Scan for the cell matching the given text and deliver its (x, y) coordinate at center. 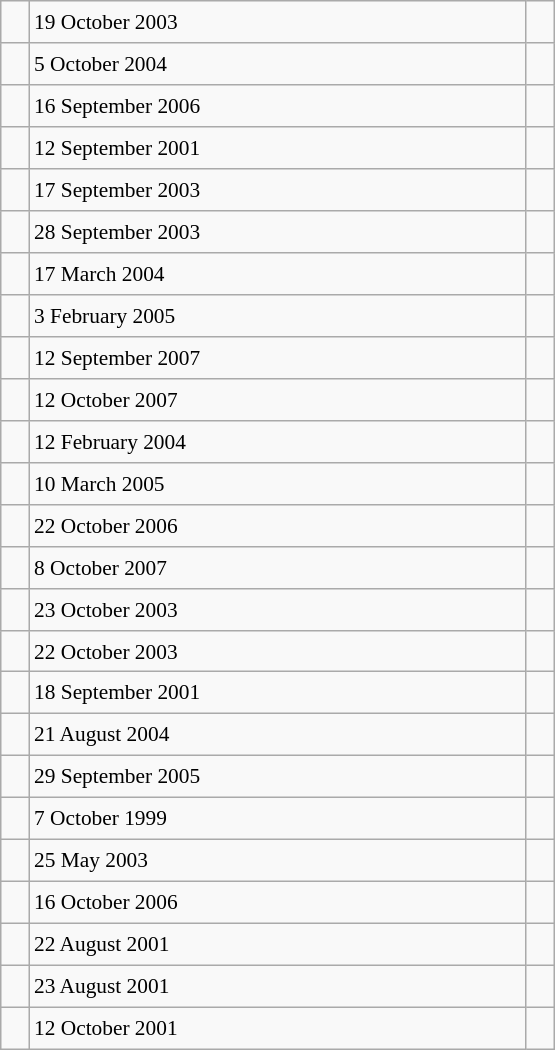
16 October 2006 (278, 903)
19 October 2003 (278, 22)
18 September 2001 (278, 693)
21 August 2004 (278, 735)
16 September 2006 (278, 106)
3 February 2005 (278, 316)
7 October 1999 (278, 819)
12 September 2007 (278, 358)
10 March 2005 (278, 483)
8 October 2007 (278, 567)
22 October 2006 (278, 525)
5 October 2004 (278, 64)
17 September 2003 (278, 190)
28 September 2003 (278, 232)
25 May 2003 (278, 861)
12 September 2001 (278, 148)
12 October 2007 (278, 399)
22 October 2003 (278, 651)
12 October 2001 (278, 1028)
17 March 2004 (278, 274)
22 August 2001 (278, 945)
23 October 2003 (278, 609)
29 September 2005 (278, 777)
23 August 2001 (278, 986)
12 February 2004 (278, 441)
